Capture the cell that displays the provided text and extract its [X, Y] central coordinate. 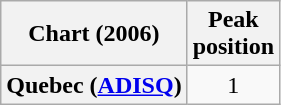
Quebec (ADISQ) [94, 85]
1 [233, 85]
Chart (2006) [94, 34]
Peak position [233, 34]
